Extract the (X, Y) coordinate from the center of the cell holding the provided text.  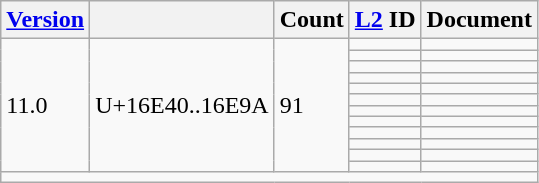
Version (46, 20)
Count (312, 20)
L2 ID (385, 20)
U+16E40..16E9A (182, 106)
Document (479, 20)
11.0 (46, 106)
91 (312, 106)
